Pinpoint the cell where the given text exists, returning its (x, y) midpoint coordinate. 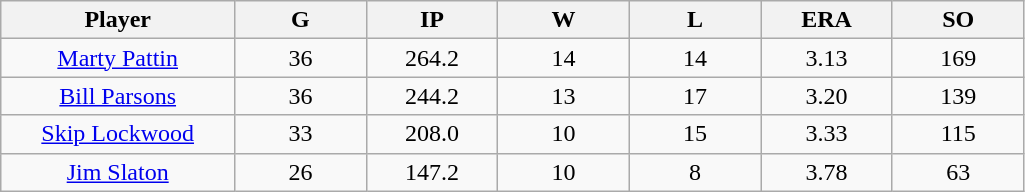
Player (118, 20)
Skip Lockwood (118, 134)
17 (695, 96)
3.20 (827, 96)
L (695, 20)
IP (432, 20)
147.2 (432, 172)
W (564, 20)
26 (301, 172)
Marty Pattin (118, 58)
15 (695, 134)
SO (958, 20)
63 (958, 172)
G (301, 20)
Bill Parsons (118, 96)
ERA (827, 20)
3.78 (827, 172)
13 (564, 96)
3.33 (827, 134)
Jim Slaton (118, 172)
264.2 (432, 58)
3.13 (827, 58)
244.2 (432, 96)
33 (301, 134)
169 (958, 58)
8 (695, 172)
115 (958, 134)
208.0 (432, 134)
139 (958, 96)
